Find where the given text appears and provide that cell's center as [x, y] coordinate. 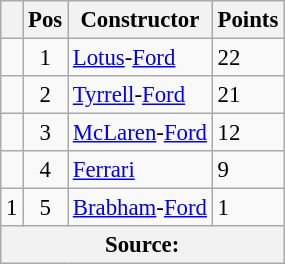
Tyrrell-Ford [140, 95]
22 [248, 58]
Source: [142, 245]
Ferrari [140, 170]
Points [248, 20]
5 [46, 208]
12 [248, 133]
3 [46, 133]
Brabham-Ford [140, 208]
21 [248, 95]
Pos [46, 20]
Lotus-Ford [140, 58]
Constructor [140, 20]
4 [46, 170]
9 [248, 170]
McLaren-Ford [140, 133]
2 [46, 95]
